Search for the cell housing the specified text and yield its [X, Y] center coordinate. 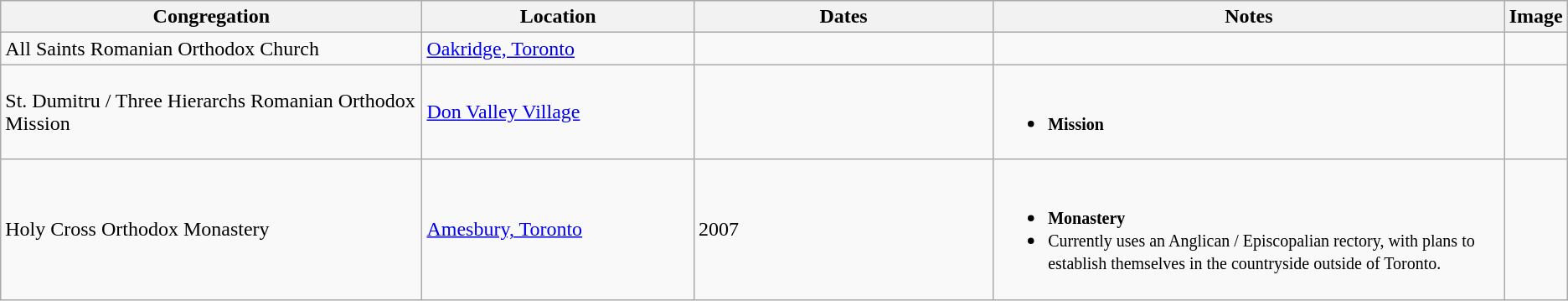
Dates [843, 17]
Amesbury, Toronto [558, 230]
Image [1536, 17]
Location [558, 17]
2007 [843, 230]
MonasteryCurrently uses an Anglican / Episcopalian rectory, with plans to establish themselves in the countryside outside of Toronto. [1250, 230]
Oakridge, Toronto [558, 49]
All Saints Romanian Orthodox Church [211, 49]
Holy Cross Orthodox Monastery [211, 230]
Mission [1250, 112]
St. Dumitru / Three Hierarchs Romanian Orthodox Mission [211, 112]
Notes [1250, 17]
Congregation [211, 17]
Don Valley Village [558, 112]
